For the text-containing cell, return its midpoint in [X, Y] coordinate format. 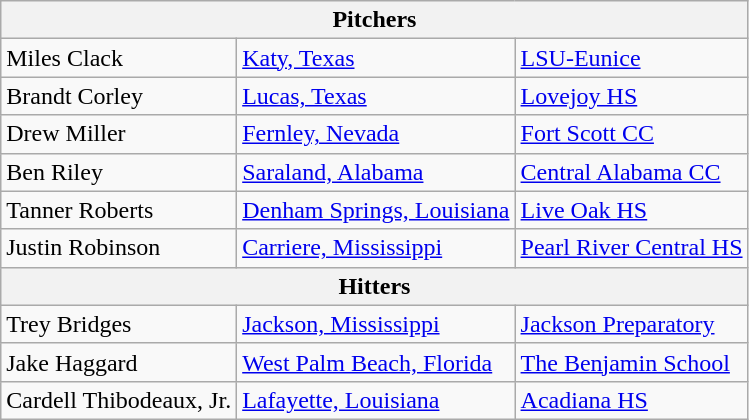
Jake Haggard [119, 362]
Ben Riley [119, 172]
West Palm Beach, Florida [376, 362]
Tanner Roberts [119, 210]
Lucas, Texas [376, 96]
Jackson, Mississippi [376, 324]
Fernley, Nevada [376, 134]
Lovejoy HS [632, 96]
Pearl River Central HS [632, 248]
Lafayette, Louisiana [376, 400]
Acadiana HS [632, 400]
Cardell Thibodeaux, Jr. [119, 400]
The Benjamin School [632, 362]
Hitters [374, 286]
Pitchers [374, 20]
Central Alabama CC [632, 172]
Jackson Preparatory [632, 324]
Live Oak HS [632, 210]
Saraland, Alabama [376, 172]
Justin Robinson [119, 248]
Trey Bridges [119, 324]
Brandt Corley [119, 96]
Denham Springs, Louisiana [376, 210]
Carriere, Mississippi [376, 248]
Fort Scott CC [632, 134]
Katy, Texas [376, 58]
Drew Miller [119, 134]
LSU-Eunice [632, 58]
Miles Clack [119, 58]
